Scan for the cell matching the given text and deliver its (X, Y) coordinate at center. 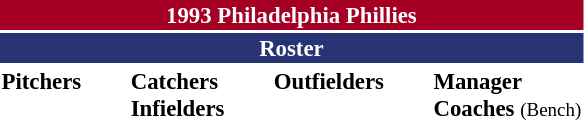
Roster (292, 48)
1993 Philadelphia Phillies (292, 15)
